Identify which cell holds the provided text, then report its [X, Y] central coordinate. 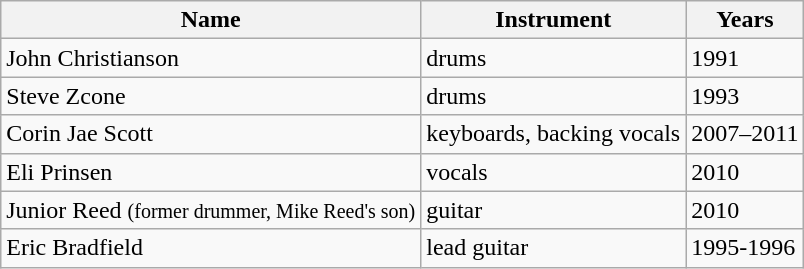
1991 [745, 58]
lead guitar [554, 248]
vocals [554, 172]
Eric Bradfield [211, 248]
Years [745, 20]
Eli Prinsen [211, 172]
1995-1996 [745, 248]
Name [211, 20]
Junior Reed (former drummer, Mike Reed's son) [211, 210]
guitar [554, 210]
keyboards, backing vocals [554, 134]
Steve Zcone [211, 96]
Corin Jae Scott [211, 134]
Instrument [554, 20]
1993 [745, 96]
John Christianson [211, 58]
2007–2011 [745, 134]
